Pinpoint the cell where the given text exists, returning its [x, y] midpoint coordinate. 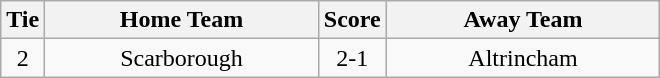
Score [352, 20]
2 [23, 58]
Altrincham [523, 58]
Away Team [523, 20]
Scarborough [182, 58]
Tie [23, 20]
2-1 [352, 58]
Home Team [182, 20]
